Return [x, y] of the center of cell containing provided text 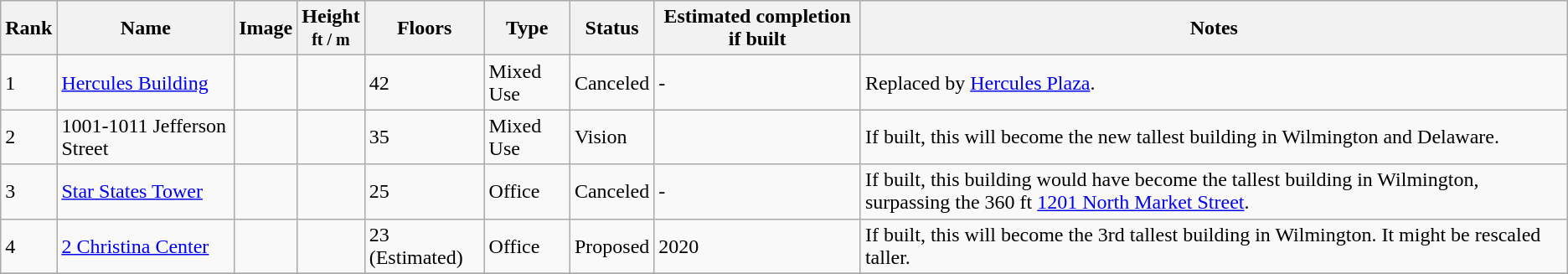
2 Christina Center [146, 246]
If built, this building would have become the tallest building in Wilmington, surpassing the 360 ft 1201 North Market Street. [1214, 191]
Estimated completion if built [757, 28]
2020 [757, 246]
Proposed [611, 246]
25 [424, 191]
2 [28, 137]
Hercules Building [146, 82]
Star States Tower [146, 191]
If built, this will become the 3rd tallest building in Wilmington. It might be rescaled taller. [1214, 246]
Name [146, 28]
Status [611, 28]
3 [28, 191]
Notes [1214, 28]
1001-1011 Jefferson Street [146, 137]
Replaced by Hercules Plaza. [1214, 82]
If built, this will become the new tallest building in Wilmington and Delaware. [1214, 137]
35 [424, 137]
42 [424, 82]
Vision [611, 137]
Image [266, 28]
4 [28, 246]
Type [527, 28]
23 (Estimated) [424, 246]
Floors [424, 28]
Heightft / m [331, 28]
Rank [28, 28]
1 [28, 82]
